Search for the cell housing the specified text and yield its (x, y) center coordinate. 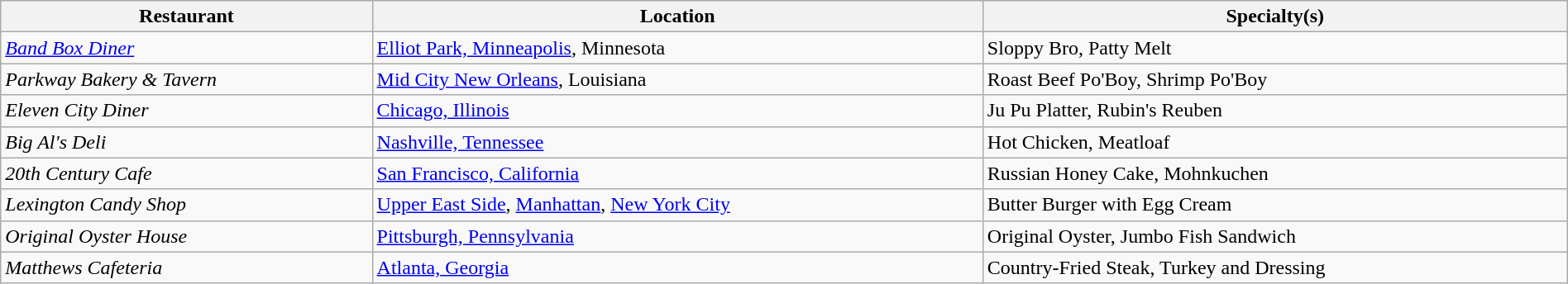
20th Century Cafe (187, 173)
Specialty(s) (1275, 17)
San Francisco, California (677, 173)
Country-Fried Steak, Turkey and Dressing (1275, 267)
Chicago, Illinois (677, 111)
Lexington Candy Shop (187, 205)
Russian Honey Cake, Mohnkuchen (1275, 173)
Matthews Cafeteria (187, 267)
Pittsburgh, Pennsylvania (677, 236)
Location (677, 17)
Ju Pu Platter, Rubin's Reuben (1275, 111)
Original Oyster House (187, 236)
Atlanta, Georgia (677, 267)
Butter Burger with Egg Cream (1275, 205)
Mid City New Orleans, Louisiana (677, 79)
Elliot Park, Minneapolis, Minnesota (677, 48)
Big Al's Deli (187, 142)
Sloppy Bro, Patty Melt (1275, 48)
Hot Chicken, Meatloaf (1275, 142)
Original Oyster, Jumbo Fish Sandwich (1275, 236)
Roast Beef Po'Boy, Shrimp Po'Boy (1275, 79)
Nashville, Tennessee (677, 142)
Restaurant (187, 17)
Eleven City Diner (187, 111)
Upper East Side, Manhattan, New York City (677, 205)
Band Box Diner (187, 48)
Parkway Bakery & Tavern (187, 79)
